Find where the given text appears and provide that cell's center as [x, y] coordinate. 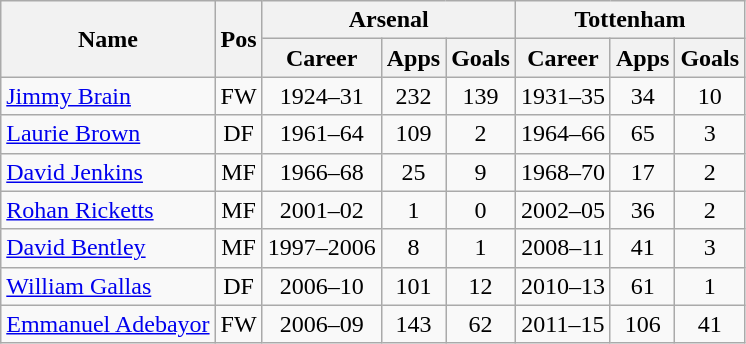
62 [481, 324]
2002–05 [562, 210]
61 [642, 286]
2006–10 [322, 286]
Jimmy Brain [108, 96]
David Jenkins [108, 172]
Name [108, 39]
0 [481, 210]
2006–09 [322, 324]
Rohan Ricketts [108, 210]
David Bentley [108, 248]
1964–66 [562, 134]
10 [710, 96]
2001–02 [322, 210]
65 [642, 134]
232 [413, 96]
Tottenham [630, 20]
1924–31 [322, 96]
1966–68 [322, 172]
William Gallas [108, 286]
109 [413, 134]
9 [481, 172]
101 [413, 286]
17 [642, 172]
2008–11 [562, 248]
Laurie Brown [108, 134]
Emmanuel Adebayor [108, 324]
12 [481, 286]
25 [413, 172]
1997–2006 [322, 248]
34 [642, 96]
36 [642, 210]
2011–15 [562, 324]
139 [481, 96]
106 [642, 324]
1931–35 [562, 96]
8 [413, 248]
Pos [238, 39]
Arsenal [388, 20]
143 [413, 324]
1961–64 [322, 134]
2010–13 [562, 286]
1968–70 [562, 172]
